Locate the cell with the specified text and output its (x, y) center coordinate. 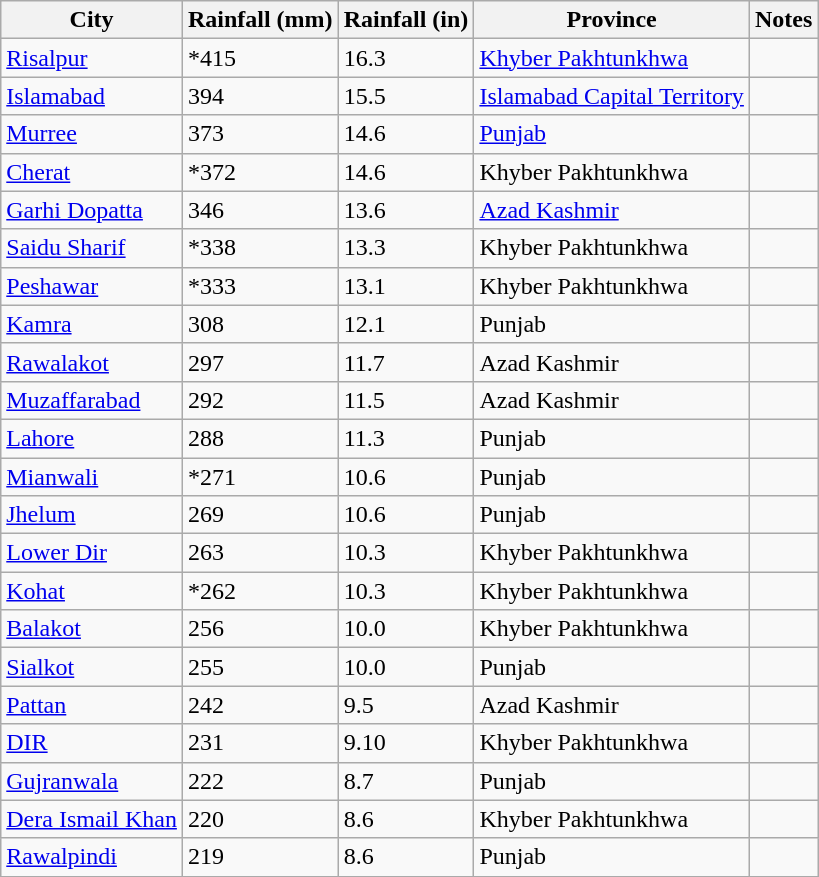
Notes (783, 20)
373 (260, 134)
13.1 (406, 286)
Cherat (92, 172)
346 (260, 210)
13.3 (406, 248)
308 (260, 324)
288 (260, 438)
*338 (260, 248)
Kamra (92, 324)
Province (612, 20)
219 (260, 857)
Saidu Sharif (92, 248)
Rainfall (mm) (260, 20)
Risalpur (92, 58)
256 (260, 629)
Murree (92, 134)
8.7 (406, 781)
Rainfall (in) (406, 20)
12.1 (406, 324)
Gujranwala (92, 781)
Lahore (92, 438)
292 (260, 400)
Jhelum (92, 515)
Lower Dir (92, 553)
15.5 (406, 96)
269 (260, 515)
*271 (260, 477)
255 (260, 667)
Islamabad (92, 96)
297 (260, 362)
Mianwali (92, 477)
Peshawar (92, 286)
Rawalakot (92, 362)
City (92, 20)
*415 (260, 58)
Rawalpindi (92, 857)
11.3 (406, 438)
*262 (260, 591)
231 (260, 743)
Pattan (92, 705)
222 (260, 781)
9.10 (406, 743)
*372 (260, 172)
Dera Ismail Khan (92, 819)
242 (260, 705)
11.5 (406, 400)
13.6 (406, 210)
Garhi Dopatta (92, 210)
16.3 (406, 58)
220 (260, 819)
263 (260, 553)
DIR (92, 743)
*333 (260, 286)
Muzaffarabad (92, 400)
394 (260, 96)
Kohat (92, 591)
11.7 (406, 362)
9.5 (406, 705)
Sialkot (92, 667)
Islamabad Capital Territory (612, 96)
Balakot (92, 629)
